Locate the cell with the specified text and output its (x, y) center coordinate. 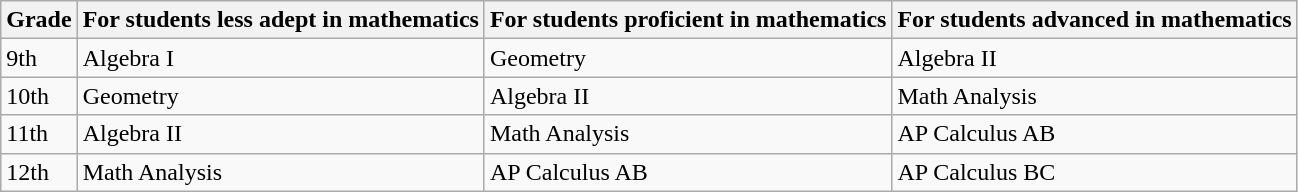
AP Calculus BC (1094, 172)
Grade (39, 20)
Algebra I (280, 58)
For students less adept in mathematics (280, 20)
9th (39, 58)
10th (39, 96)
For students proficient in mathematics (688, 20)
For students advanced in mathematics (1094, 20)
12th (39, 172)
11th (39, 134)
